Pinpoint the cell where the given text exists, returning its (X, Y) midpoint coordinate. 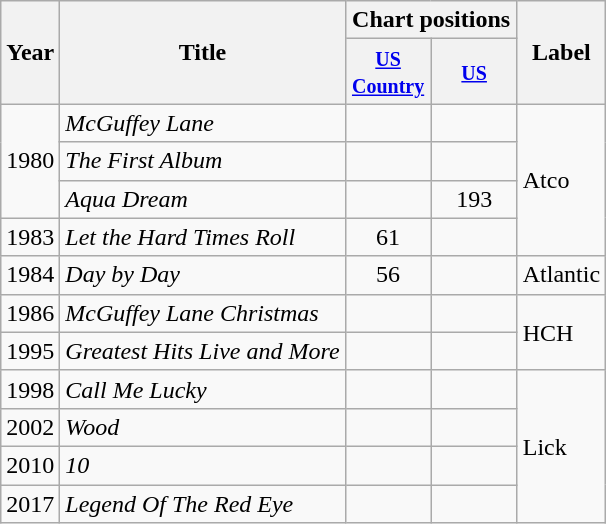
Chart positions (431, 20)
2017 (30, 503)
Call Me Lucky (202, 389)
US (474, 72)
1986 (30, 313)
Aqua Dream (202, 199)
1980 (30, 161)
Atco (561, 180)
Greatest Hits Live and More (202, 351)
193 (474, 199)
1995 (30, 351)
Let the Hard Times Roll (202, 237)
1983 (30, 237)
Year (30, 52)
Atlantic (561, 275)
56 (388, 275)
1984 (30, 275)
Lick (561, 446)
Day by Day (202, 275)
10 (202, 465)
McGuffey Lane Christmas (202, 313)
Label (561, 52)
2002 (30, 427)
HCH (561, 332)
McGuffey Lane (202, 123)
Legend Of The Red Eye (202, 503)
Title (202, 52)
61 (388, 237)
Wood (202, 427)
The First Album (202, 161)
2010 (30, 465)
1998 (30, 389)
US Country (388, 72)
